Extract the (X, Y) coordinate from the center of the cell holding the provided text.  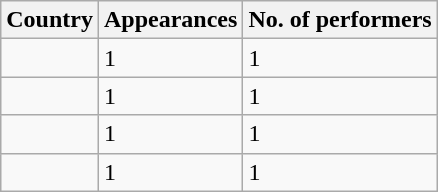
Appearances (170, 20)
No. of performers (340, 20)
Country (50, 20)
